Provide the (x, y) coordinate of the cell's center where the given text is located.  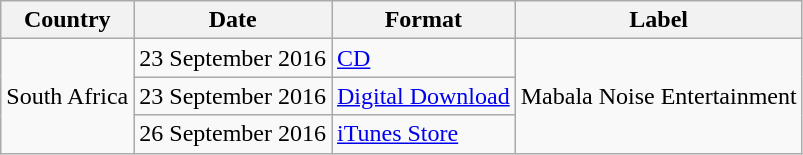
Mabala Noise Entertainment (658, 96)
Date (233, 20)
26 September 2016 (233, 134)
Format (424, 20)
iTunes Store (424, 134)
Country (68, 20)
CD (424, 58)
Label (658, 20)
Digital Download (424, 96)
South Africa (68, 96)
